Output the (X, Y) coordinate of the center of the cell containing the given text.  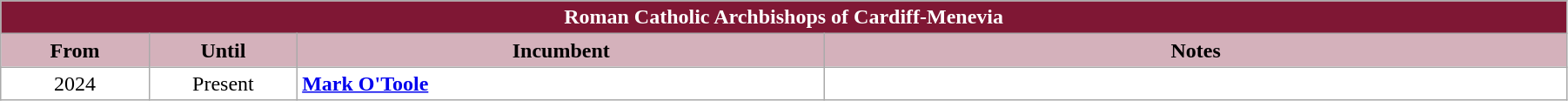
Roman Catholic Archbishops of Cardiff-Menevia (784, 17)
Until (223, 50)
Present (223, 84)
2024 (75, 84)
Incumbent (561, 50)
From (75, 50)
Notes (1196, 50)
Mark O'Toole (561, 84)
